Determine the (X, Y) coordinate at the center of the cell enclosing the given text.  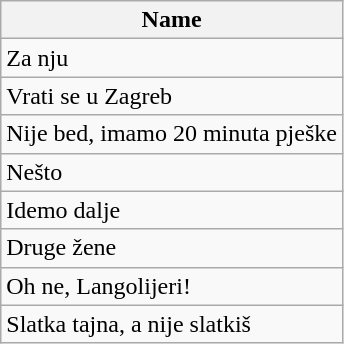
Nije bed, imamo 20 minuta pješke (172, 134)
Idemo dalje (172, 210)
Oh ne, Langolijeri! (172, 286)
Vrati se u Zagreb (172, 96)
Nešto (172, 172)
Druge žene (172, 248)
Za nju (172, 58)
Name (172, 20)
Slatka tajna, a nije slatkiš (172, 324)
